Pinpoint the cell where the given text exists, returning its (x, y) midpoint coordinate. 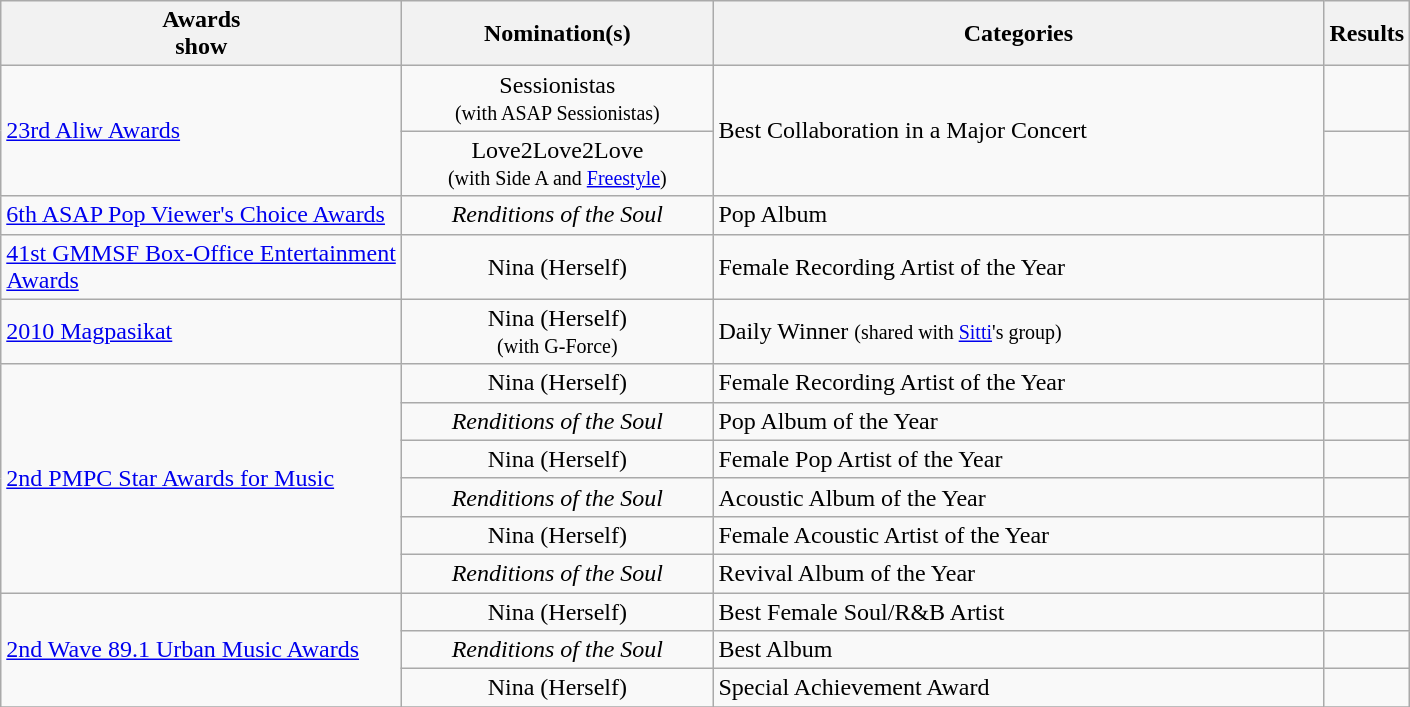
2nd PMPC Star Awards for Music (202, 478)
41st GMMSF Box-Office Entertainment Awards (202, 266)
Acoustic Album of the Year (1018, 497)
Best Album (1018, 650)
2nd Wave 89.1 Urban Music Awards (202, 649)
Female Pop Artist of the Year (1018, 459)
Revival Album of the Year (1018, 573)
Categories (1018, 34)
Female Acoustic Artist of the Year (1018, 535)
Pop Album of the Year (1018, 421)
23rd Aliw Awards (202, 131)
2010 Magpasikat (202, 332)
6th ASAP Pop Viewer's Choice Awards (202, 215)
Sessionistas(with ASAP Sessionistas) (558, 98)
Love2Love2Love(with Side A and Freestyle) (558, 164)
Nina (Herself)(with G-Force) (558, 332)
Nomination(s) (558, 34)
Daily Winner (shared with Sitti's group) (1018, 332)
Awardsshow (202, 34)
Special Achievement Award (1018, 688)
Results (1367, 34)
Pop Album (1018, 215)
Best Collaboration in a Major Concert (1018, 131)
Best Female Soul/R&B Artist (1018, 611)
